Detect which cell encompasses the target text, then output its [x, y] center coordinate. 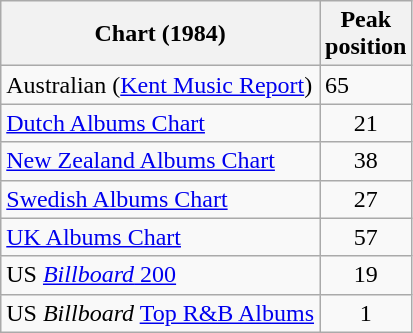
21 [366, 123]
38 [366, 161]
Dutch Albums Chart [160, 123]
19 [366, 275]
Australian (Kent Music Report) [160, 85]
1 [366, 313]
27 [366, 199]
Chart (1984) [160, 34]
US Billboard Top R&B Albums [160, 313]
New Zealand Albums Chart [160, 161]
65 [366, 85]
Peakposition [366, 34]
57 [366, 237]
UK Albums Chart [160, 237]
Swedish Albums Chart [160, 199]
US Billboard 200 [160, 275]
